Search for the cell housing the specified text and yield its (X, Y) center coordinate. 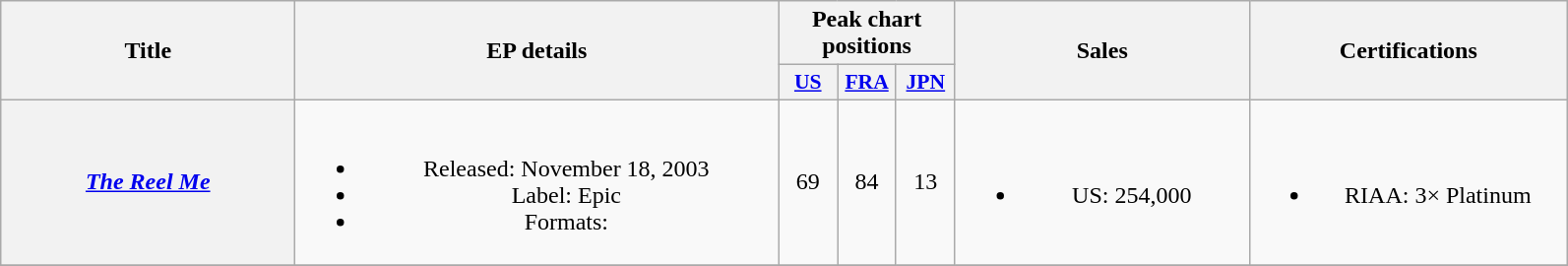
Released: November 18, 2003Label: EpicFormats: (537, 181)
RIAA: 3× Platinum (1408, 181)
US (808, 83)
US: 254,000 (1102, 181)
The Reel Me (148, 181)
EP details (537, 51)
JPN (925, 83)
Certifications (1408, 51)
13 (925, 181)
Peak chart positions (866, 33)
Title (148, 51)
69 (808, 181)
84 (867, 181)
FRA (867, 83)
Sales (1102, 51)
